Extract the (X, Y) coordinate from the center of the cell holding the provided text.  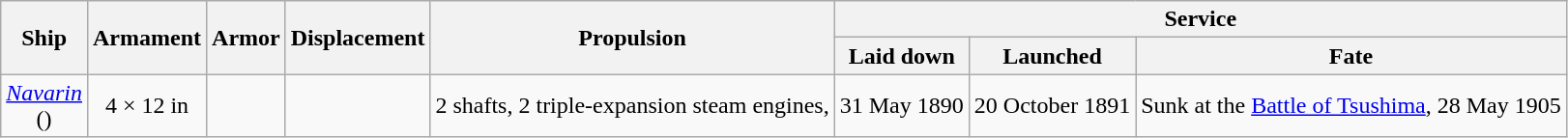
Laid down (901, 56)
20 October 1891 (1052, 106)
2 shafts, 2 triple-expansion steam engines, (632, 106)
Service (1201, 19)
Ship (44, 38)
4 × 12 in (147, 106)
Displacement (358, 38)
Fate (1351, 56)
Armament (147, 38)
Launched (1052, 56)
Navarin() (44, 106)
31 May 1890 (901, 106)
Propulsion (632, 38)
Sunk at the Battle of Tsushima, 28 May 1905 (1351, 106)
Armor (247, 38)
